Return (x, y) of the center of cell containing provided text 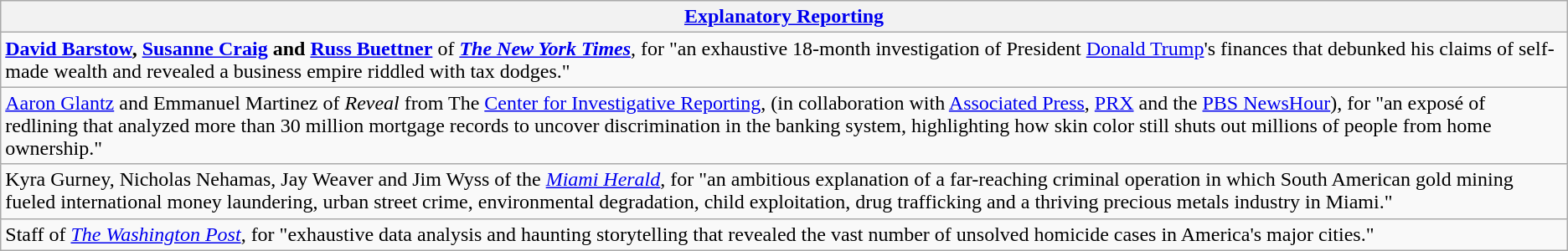
Explanatory Reporting (784, 17)
